Determine the (X, Y) coordinate at the center of the cell enclosing the given text.  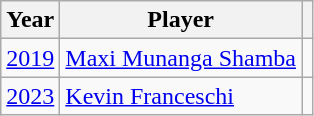
Kevin Franceschi (181, 96)
2019 (30, 58)
Year (30, 20)
2023 (30, 96)
Maxi Munanga Shamba (181, 58)
Player (181, 20)
